Find where the given text appears and provide that cell's center as (x, y) coordinate. 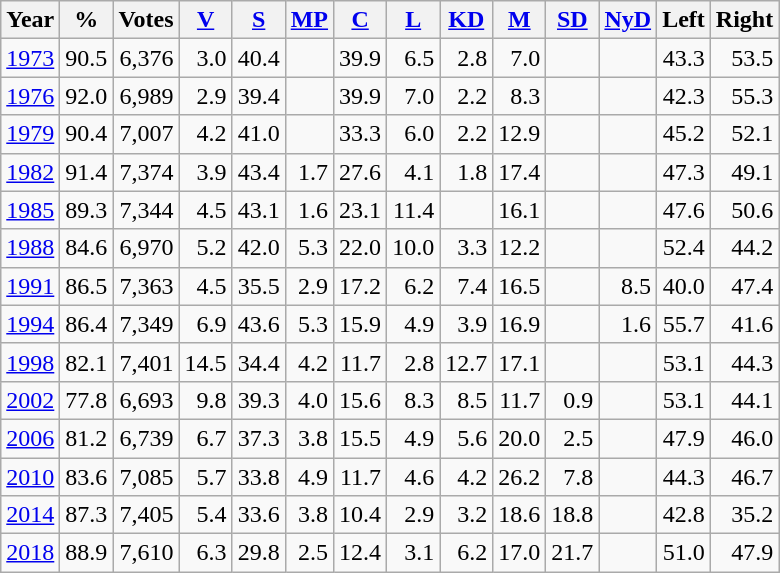
NyD (628, 20)
1979 (30, 134)
89.3 (86, 210)
47.6 (684, 210)
42.8 (684, 515)
9.8 (206, 400)
1991 (30, 286)
4.0 (309, 400)
86.4 (86, 324)
43.6 (258, 324)
M (520, 20)
7,349 (146, 324)
6,970 (146, 248)
3.1 (414, 553)
77.8 (86, 400)
46.0 (744, 438)
6.3 (206, 553)
3.2 (466, 515)
45.2 (684, 134)
21.7 (572, 553)
43.4 (258, 172)
41.0 (258, 134)
33.6 (258, 515)
16.9 (520, 324)
12.7 (466, 362)
52.4 (684, 248)
50.6 (744, 210)
33.3 (360, 134)
43.3 (684, 58)
14.5 (206, 362)
2010 (30, 477)
17.0 (520, 553)
6.0 (414, 134)
10.4 (360, 515)
7,007 (146, 134)
43.1 (258, 210)
2002 (30, 400)
35.2 (744, 515)
1.8 (466, 172)
7,610 (146, 553)
33.8 (258, 477)
4.6 (414, 477)
KD (466, 20)
40.4 (258, 58)
35.5 (258, 286)
47.4 (744, 286)
53.5 (744, 58)
4.1 (414, 172)
42.0 (258, 248)
49.1 (744, 172)
1988 (30, 248)
18.6 (520, 515)
11.4 (414, 210)
27.6 (360, 172)
83.6 (86, 477)
20.0 (520, 438)
% (86, 20)
40.0 (684, 286)
82.1 (86, 362)
92.0 (86, 96)
S (258, 20)
5.7 (206, 477)
6,376 (146, 58)
52.1 (744, 134)
12.9 (520, 134)
90.4 (86, 134)
1976 (30, 96)
12.2 (520, 248)
51.0 (684, 553)
V (206, 20)
84.6 (86, 248)
37.3 (258, 438)
55.3 (744, 96)
42.3 (684, 96)
6.7 (206, 438)
5.2 (206, 248)
6.9 (206, 324)
2018 (30, 553)
2006 (30, 438)
MP (309, 20)
L (414, 20)
39.4 (258, 96)
16.5 (520, 286)
26.2 (520, 477)
7.8 (572, 477)
17.1 (520, 362)
87.3 (86, 515)
5.6 (466, 438)
C (360, 20)
81.2 (86, 438)
Votes (146, 20)
SD (572, 20)
10.0 (414, 248)
6,989 (146, 96)
29.8 (258, 553)
44.1 (744, 400)
2014 (30, 515)
1.7 (309, 172)
7,374 (146, 172)
15.9 (360, 324)
18.8 (572, 515)
1973 (30, 58)
Year (30, 20)
6,739 (146, 438)
12.4 (360, 553)
3.3 (466, 248)
Left (684, 20)
1998 (30, 362)
91.4 (86, 172)
86.5 (86, 286)
90.5 (86, 58)
44.2 (744, 248)
46.7 (744, 477)
3.0 (206, 58)
47.3 (684, 172)
34.4 (258, 362)
16.1 (520, 210)
55.7 (684, 324)
6,693 (146, 400)
1985 (30, 210)
17.4 (520, 172)
88.9 (86, 553)
39.3 (258, 400)
1982 (30, 172)
1994 (30, 324)
Right (744, 20)
5.4 (206, 515)
7,344 (146, 210)
23.1 (360, 210)
22.0 (360, 248)
7,405 (146, 515)
6.5 (414, 58)
7.4 (466, 286)
0.9 (572, 400)
7,363 (146, 286)
7,085 (146, 477)
41.6 (744, 324)
15.5 (360, 438)
15.6 (360, 400)
17.2 (360, 286)
7,401 (146, 362)
